Determine the [X, Y] coordinate at the center of the cell enclosing the given text.  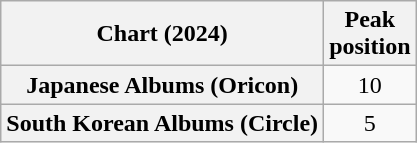
5 [370, 123]
Chart (2024) [162, 34]
10 [370, 85]
Peakposition [370, 34]
South Korean Albums (Circle) [162, 123]
Japanese Albums (Oricon) [162, 85]
